Output the [x, y] coordinate of the center of the cell containing the given text.  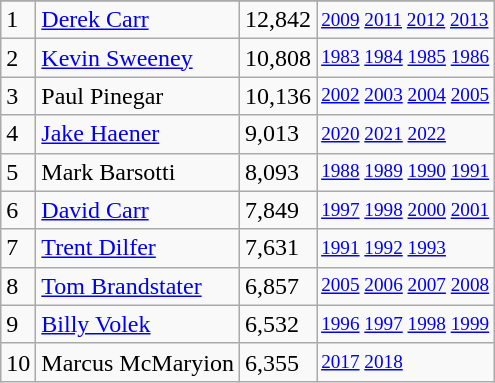
David Carr [138, 210]
1 [18, 20]
6,355 [278, 362]
3 [18, 96]
2020 2021 2022 [406, 134]
Jake Haener [138, 134]
Marcus McMaryion [138, 362]
6,532 [278, 324]
9 [18, 324]
1991 1992 1993 [406, 248]
Kevin Sweeney [138, 58]
1997 1998 2000 2001 [406, 210]
12,842 [278, 20]
10 [18, 362]
5 [18, 172]
Tom Brandstater [138, 286]
7 [18, 248]
9,013 [278, 134]
8 [18, 286]
2009 2011 2012 2013 [406, 20]
Derek Carr [138, 20]
4 [18, 134]
1996 1997 1998 1999 [406, 324]
7,631 [278, 248]
6,857 [278, 286]
2002 2003 2004 2005 [406, 96]
Trent Dilfer [138, 248]
8,093 [278, 172]
Mark Barsotti [138, 172]
Billy Volek [138, 324]
2017 2018 [406, 362]
2005 2006 2007 2008 [406, 286]
1988 1989 1990 1991 [406, 172]
1983 1984 1985 1986 [406, 58]
2 [18, 58]
10,136 [278, 96]
6 [18, 210]
7,849 [278, 210]
Paul Pinegar [138, 96]
10,808 [278, 58]
